Search for the cell housing the specified text and yield its [X, Y] center coordinate. 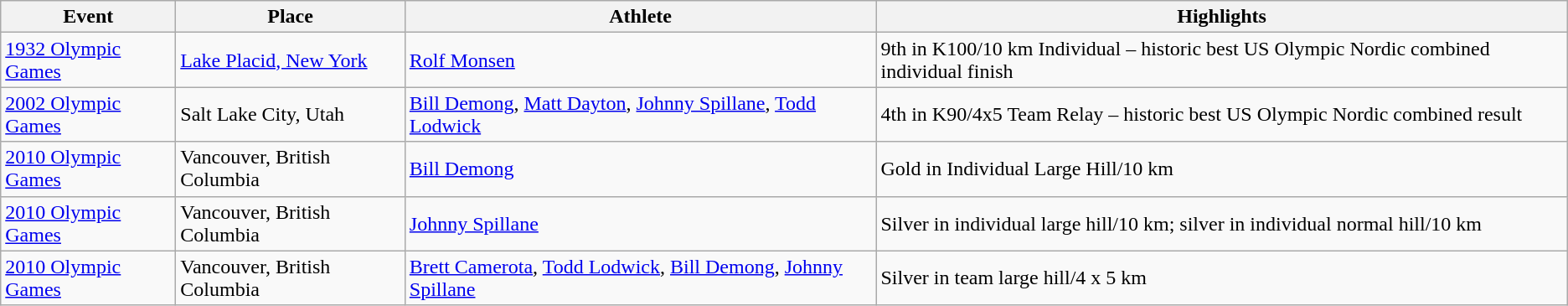
Athlete [640, 17]
Lake Placid, New York [291, 60]
Johnny Spillane [640, 223]
Salt Lake City, Utah [291, 114]
Bill Demong [640, 169]
2002 Olympic Games [89, 114]
Bill Demong, Matt Dayton, Johnny Spillane, Todd Lodwick [640, 114]
Brett Camerota, Todd Lodwick, Bill Demong, Johnny Spillane [640, 278]
Highlights [1221, 17]
Event [89, 17]
Gold in Individual Large Hill/10 km [1221, 169]
9th in K100/10 km Individual – historic best US Olympic Nordic combined individual finish [1221, 60]
Place [291, 17]
4th in K90/4x5 Team Relay – historic best US Olympic Nordic combined result [1221, 114]
Rolf Monsen [640, 60]
1932 Olympic Games [89, 60]
Silver in team large hill/4 x 5 km [1221, 278]
Silver in individual large hill/10 km; silver in individual normal hill/10 km [1221, 223]
